Locate the cell with the specified text and output its (X, Y) center coordinate. 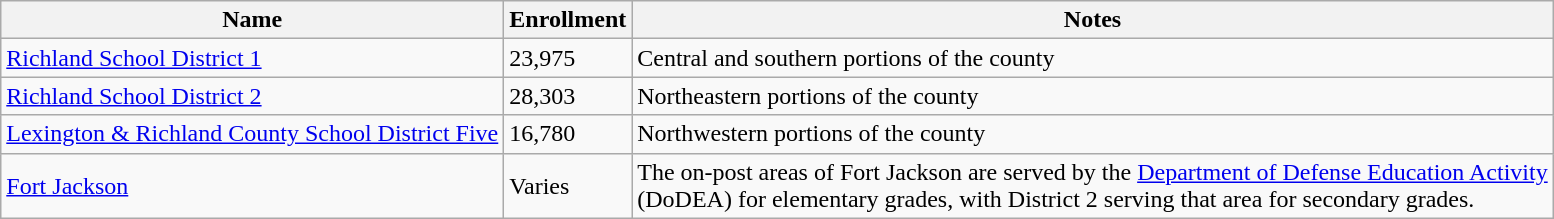
Central and southern portions of the county (1092, 58)
Notes (1092, 20)
Fort Jackson (252, 186)
28,303 (568, 96)
23,975 (568, 58)
Lexington & Richland County School District Five (252, 134)
Richland School District 2 (252, 96)
Name (252, 20)
Varies (568, 186)
16,780 (568, 134)
Northwestern portions of the county (1092, 134)
Enrollment (568, 20)
Northeastern portions of the county (1092, 96)
Richland School District 1 (252, 58)
